Output the (X, Y) coordinate of the center of the cell containing the given text.  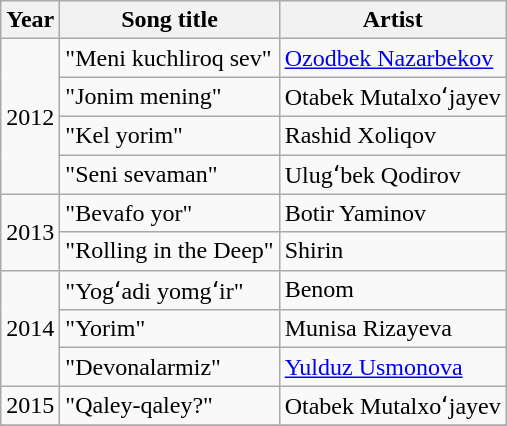
Shirin (392, 251)
Botir Yaminov (392, 213)
"Devonalarmiz" (170, 367)
"Bevafo yor" (170, 213)
Ulugʻbek Qodirov (392, 174)
"Meni kuchliroq sev" (170, 58)
"Yogʻadi yomgʻir" (170, 290)
Artist (392, 20)
"Jonim mening" (170, 97)
"Rolling in the Deep" (170, 251)
Year (30, 20)
"Kel yorim" (170, 135)
Munisa Rizayeva (392, 329)
"Qaley-qaley?" (170, 406)
2013 (30, 232)
Ozodbek Nazarbekov (392, 58)
Benom (392, 290)
2014 (30, 328)
2015 (30, 406)
Yulduz Usmonova (392, 367)
2012 (30, 116)
"Yorim" (170, 329)
Rashid Xoliqov (392, 135)
Song title (170, 20)
"Seni sevaman" (170, 174)
